Extract the (x, y) coordinate from the center of the cell holding the provided text.  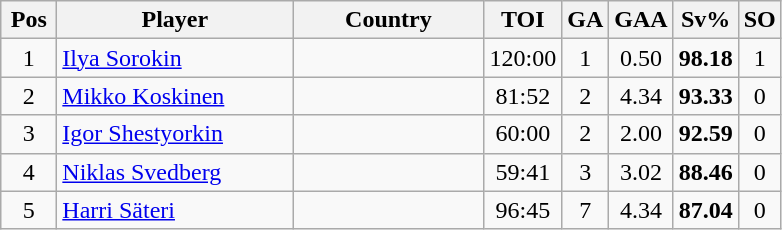
98.18 (706, 58)
81:52 (523, 96)
Pos (29, 20)
0.50 (641, 58)
120:00 (523, 58)
92.59 (706, 134)
60:00 (523, 134)
Sv% (706, 20)
Country (388, 20)
GA (586, 20)
GAA (641, 20)
Harri Säteri (175, 210)
87.04 (706, 210)
SO (760, 20)
7 (586, 210)
96:45 (523, 210)
4 (29, 172)
93.33 (706, 96)
Ilya Sorokin (175, 58)
5 (29, 210)
3.02 (641, 172)
Mikko Koskinen (175, 96)
88.46 (706, 172)
59:41 (523, 172)
2.00 (641, 134)
Niklas Svedberg (175, 172)
TOI (523, 20)
Player (175, 20)
Igor Shestyorkin (175, 134)
